Identify which cell holds the provided text, then report its (x, y) central coordinate. 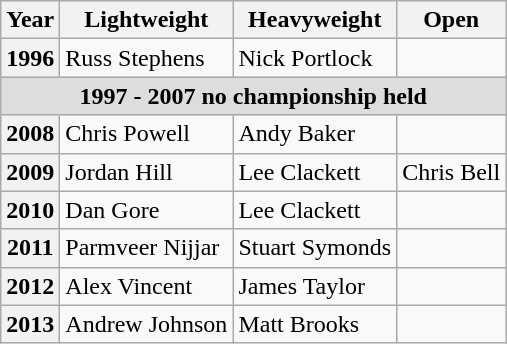
Parmveer Nijjar (146, 248)
1997 - 2007 no championship held (254, 96)
Alex Vincent (146, 286)
Nick Portlock (315, 58)
2009 (30, 172)
Andrew Johnson (146, 324)
Year (30, 20)
2008 (30, 134)
James Taylor (315, 286)
Chris Powell (146, 134)
Andy Baker (315, 134)
Open (452, 20)
2013 (30, 324)
1996 (30, 58)
2011 (30, 248)
Stuart Symonds (315, 248)
Heavyweight (315, 20)
Jordan Hill (146, 172)
2012 (30, 286)
Matt Brooks (315, 324)
Russ Stephens (146, 58)
Lightweight (146, 20)
Dan Gore (146, 210)
2010 (30, 210)
Chris Bell (452, 172)
